From the cell containing the given text, extract its center point as [x, y] coordinate. 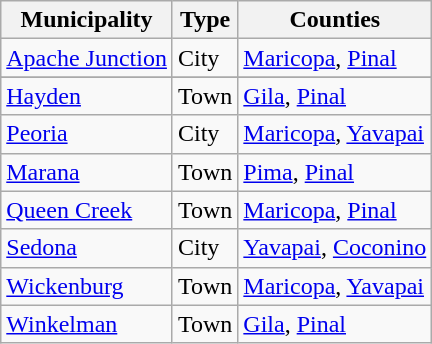
Peoria [87, 134]
Marana [87, 172]
Municipality [87, 20]
Yavapai, Coconino [335, 248]
Sedona [87, 248]
Wickenburg [87, 286]
Winkelman [87, 324]
Hayden [87, 96]
Counties [335, 20]
Queen Creek [87, 210]
Pima, Pinal [335, 172]
Apache Junction [87, 58]
Type [204, 20]
